Detect which cell encompasses the target text, then output its [X, Y] center coordinate. 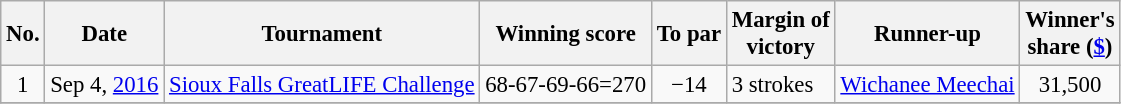
No. [23, 34]
Winning score [566, 34]
Margin ofvictory [780, 34]
Winner'sshare ($) [1070, 34]
31,500 [1070, 85]
3 strokes [780, 85]
Runner-up [928, 34]
68-67-69-66=270 [566, 85]
To par [688, 34]
Wichanee Meechai [928, 85]
1 [23, 85]
Sioux Falls GreatLIFE Challenge [322, 85]
Sep 4, 2016 [104, 85]
Date [104, 34]
Tournament [322, 34]
−14 [688, 85]
